Return (x, y) of the center of cell containing provided text 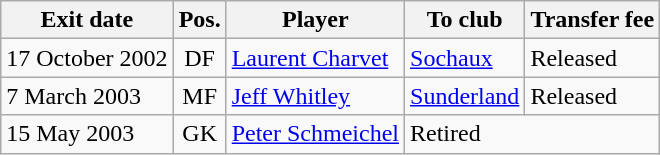
MF (200, 96)
GK (200, 134)
Transfer fee (592, 20)
Exit date (87, 20)
Laurent Charvet (315, 58)
Retired (532, 134)
7 March 2003 (87, 96)
Sochaux (465, 58)
Jeff Whitley (315, 96)
Peter Schmeichel (315, 134)
To club (465, 20)
Sunderland (465, 96)
15 May 2003 (87, 134)
Pos. (200, 20)
DF (200, 58)
Player (315, 20)
17 October 2002 (87, 58)
